Locate the cell with the specified text and output its [X, Y] center coordinate. 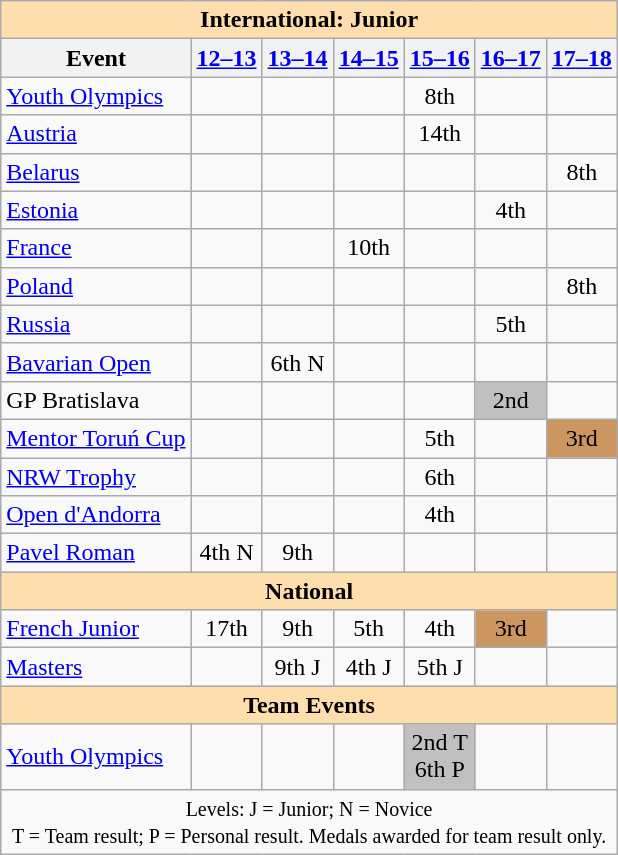
6th N [298, 362]
Mentor Toruń Cup [96, 438]
France [96, 248]
2nd T6th P [440, 756]
NRW Trophy [96, 477]
Estonia [96, 210]
5th J [440, 667]
16–17 [510, 58]
GP Bratislava [96, 400]
Open d'Andorra [96, 515]
17–18 [582, 58]
4th J [368, 667]
15–16 [440, 58]
6th [440, 477]
Belarus [96, 172]
10th [368, 248]
Event [96, 58]
12–13 [226, 58]
Masters [96, 667]
French Junior [96, 629]
National [310, 591]
Bavarian Open [96, 362]
Levels: J = Junior; N = Novice T = Team result; P = Personal result. Medals awarded for team result only. [310, 822]
14–15 [368, 58]
2nd [510, 400]
14th [440, 134]
17th [226, 629]
4th N [226, 553]
Poland [96, 286]
Team Events [310, 705]
International: Junior [310, 20]
13–14 [298, 58]
9th J [298, 667]
Austria [96, 134]
Russia [96, 324]
Pavel Roman [96, 553]
